Detect which cell encompasses the target text, then output its (x, y) center coordinate. 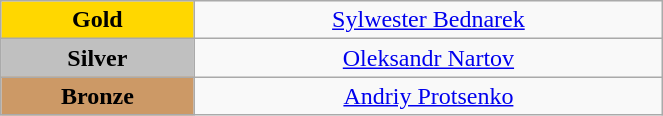
Sylwester Bednarek (428, 20)
Bronze (98, 96)
Silver (98, 58)
Gold (98, 20)
Oleksandr Nartov (428, 58)
Andriy Protsenko (428, 96)
